Extract the [x, y] coordinate from the center of the cell holding the provided text.  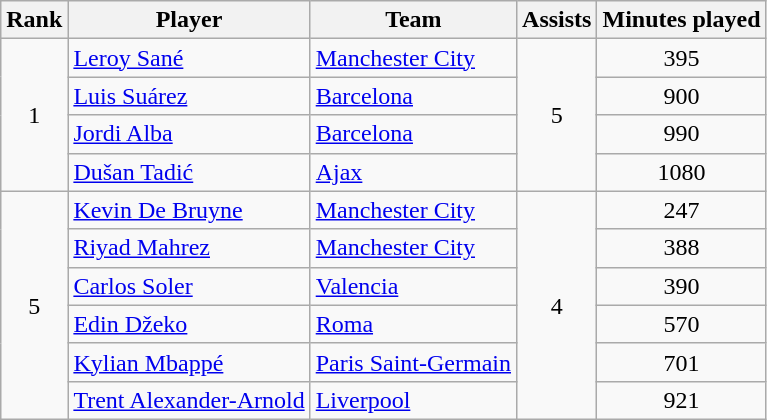
4 [557, 305]
Edin Džeko [189, 324]
921 [682, 400]
570 [682, 324]
395 [682, 58]
Trent Alexander-Arnold [189, 400]
Player [189, 20]
Paris Saint-Germain [413, 362]
390 [682, 286]
Assists [557, 20]
Riyad Mahrez [189, 248]
Carlos Soler [189, 286]
Kylian Mbappé [189, 362]
Kevin De Bruyne [189, 210]
Roma [413, 324]
701 [682, 362]
Dušan Tadić [189, 172]
1 [34, 115]
388 [682, 248]
Valencia [413, 286]
Luis Suárez [189, 96]
Ajax [413, 172]
Rank [34, 20]
900 [682, 96]
990 [682, 134]
Liverpool [413, 400]
Team [413, 20]
1080 [682, 172]
Jordi Alba [189, 134]
247 [682, 210]
Leroy Sané [189, 58]
Minutes played [682, 20]
